Find where the given text appears and provide that cell's center as (x, y) coordinate. 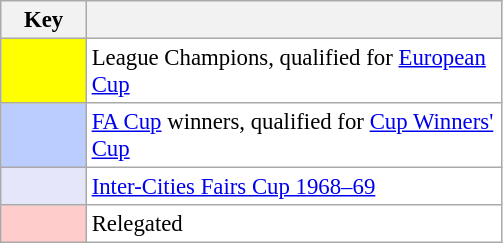
Key (44, 20)
Inter-Cities Fairs Cup 1968–69 (294, 187)
FA Cup winners, qualified for Cup Winners' Cup (294, 136)
League Champions, qualified for European Cup (294, 72)
Relegated (294, 224)
